From the cell containing the given text, extract its center point as (X, Y) coordinate. 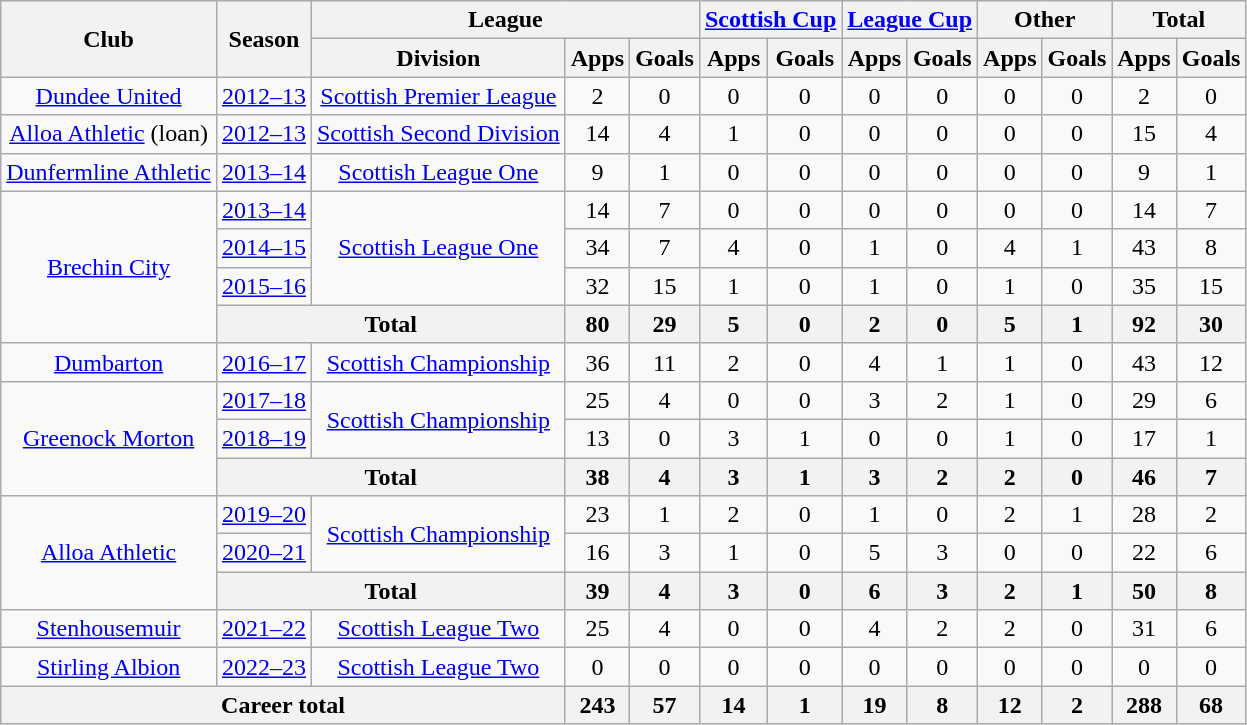
11 (665, 362)
Dundee United (109, 96)
Other (1045, 20)
36 (597, 362)
80 (597, 324)
34 (597, 248)
Stirling Albion (109, 667)
2017–18 (264, 400)
38 (597, 477)
Scottish Cup (770, 20)
39 (597, 591)
Career total (283, 705)
13 (597, 438)
92 (1144, 324)
23 (597, 515)
2014–15 (264, 248)
31 (1144, 629)
30 (1211, 324)
2018–19 (264, 438)
Scottish Second Division (438, 134)
50 (1144, 591)
16 (597, 553)
35 (1144, 286)
17 (1144, 438)
2021–22 (264, 629)
Club (109, 39)
League Cup (910, 20)
Dunfermline Athletic (109, 172)
Alloa Athletic (loan) (109, 134)
Alloa Athletic (109, 553)
243 (597, 705)
Greenock Morton (109, 438)
22 (1144, 553)
Scottish Premier League (438, 96)
288 (1144, 705)
2022–23 (264, 667)
Division (438, 58)
2015–16 (264, 286)
19 (874, 705)
57 (665, 705)
28 (1144, 515)
Dumbarton (109, 362)
2020–21 (264, 553)
68 (1211, 705)
2016–17 (264, 362)
Brechin City (109, 267)
2019–20 (264, 515)
32 (597, 286)
League (505, 20)
Stenhousemuir (109, 629)
46 (1144, 477)
Season (264, 39)
